Capture the cell that displays the provided text and extract its [X, Y] central coordinate. 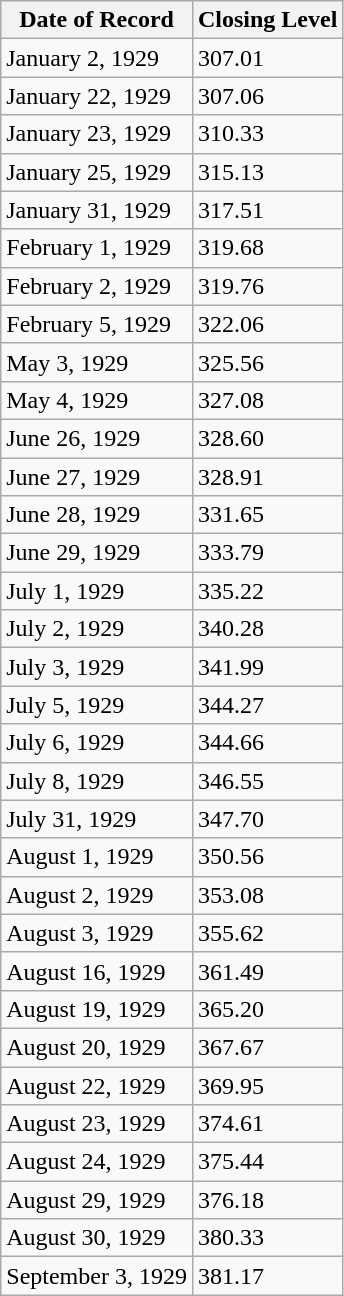
August 30, 1929 [97, 1238]
331.65 [267, 515]
315.13 [267, 172]
341.99 [267, 667]
374.61 [267, 1124]
July 3, 1929 [97, 667]
347.70 [267, 819]
307.01 [267, 58]
355.62 [267, 933]
January 25, 1929 [97, 172]
344.66 [267, 743]
310.33 [267, 134]
July 2, 1929 [97, 629]
August 1, 1929 [97, 857]
365.20 [267, 1009]
August 2, 1929 [97, 895]
January 22, 1929 [97, 96]
August 16, 1929 [97, 971]
340.28 [267, 629]
350.56 [267, 857]
328.91 [267, 477]
325.56 [267, 362]
July 5, 1929 [97, 705]
Date of Record [97, 20]
376.18 [267, 1200]
353.08 [267, 895]
August 20, 1929 [97, 1047]
August 22, 1929 [97, 1085]
Closing Level [267, 20]
307.06 [267, 96]
February 5, 1929 [97, 324]
July 8, 1929 [97, 781]
July 1, 1929 [97, 591]
375.44 [267, 1162]
369.95 [267, 1085]
June 28, 1929 [97, 515]
June 26, 1929 [97, 438]
September 3, 1929 [97, 1276]
381.17 [267, 1276]
361.49 [267, 971]
327.08 [267, 400]
August 29, 1929 [97, 1200]
January 23, 1929 [97, 134]
317.51 [267, 210]
328.60 [267, 438]
335.22 [267, 591]
August 19, 1929 [97, 1009]
February 1, 1929 [97, 248]
August 23, 1929 [97, 1124]
380.33 [267, 1238]
January 31, 1929 [97, 210]
July 31, 1929 [97, 819]
367.67 [267, 1047]
May 3, 1929 [97, 362]
322.06 [267, 324]
August 3, 1929 [97, 933]
319.68 [267, 248]
February 2, 1929 [97, 286]
May 4, 1929 [97, 400]
August 24, 1929 [97, 1162]
346.55 [267, 781]
June 27, 1929 [97, 477]
333.79 [267, 553]
344.27 [267, 705]
July 6, 1929 [97, 743]
January 2, 1929 [97, 58]
June 29, 1929 [97, 553]
319.76 [267, 286]
